Identify which cell holds the provided text, then report its [X, Y] central coordinate. 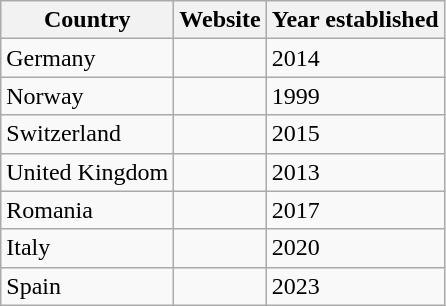
1999 [355, 96]
Norway [88, 96]
Germany [88, 58]
Switzerland [88, 134]
2015 [355, 134]
Year established [355, 20]
2020 [355, 248]
Romania [88, 210]
Italy [88, 248]
Website [220, 20]
United Kingdom [88, 172]
Spain [88, 286]
2014 [355, 58]
2017 [355, 210]
2023 [355, 286]
2013 [355, 172]
Country [88, 20]
